Locate the cell with the specified text and output its (X, Y) center coordinate. 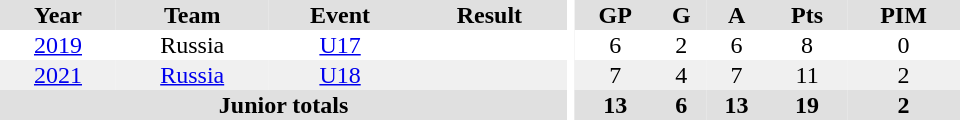
0 (904, 45)
2019 (58, 45)
19 (807, 105)
2021 (58, 75)
Team (192, 15)
Year (58, 15)
11 (807, 75)
GP (616, 15)
Result (490, 15)
4 (682, 75)
PIM (904, 15)
Event (340, 15)
Junior totals (284, 105)
8 (807, 45)
U17 (340, 45)
A (736, 15)
U18 (340, 75)
G (682, 15)
Pts (807, 15)
